Pinpoint the cell where the given text exists, returning its [X, Y] midpoint coordinate. 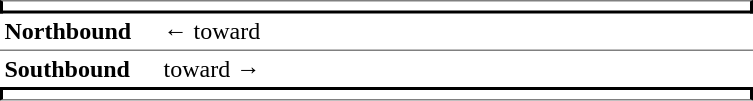
toward → [456, 69]
← toward [456, 33]
Northbound [80, 33]
Southbound [80, 69]
